From the cell containing the given text, extract its center point as [x, y] coordinate. 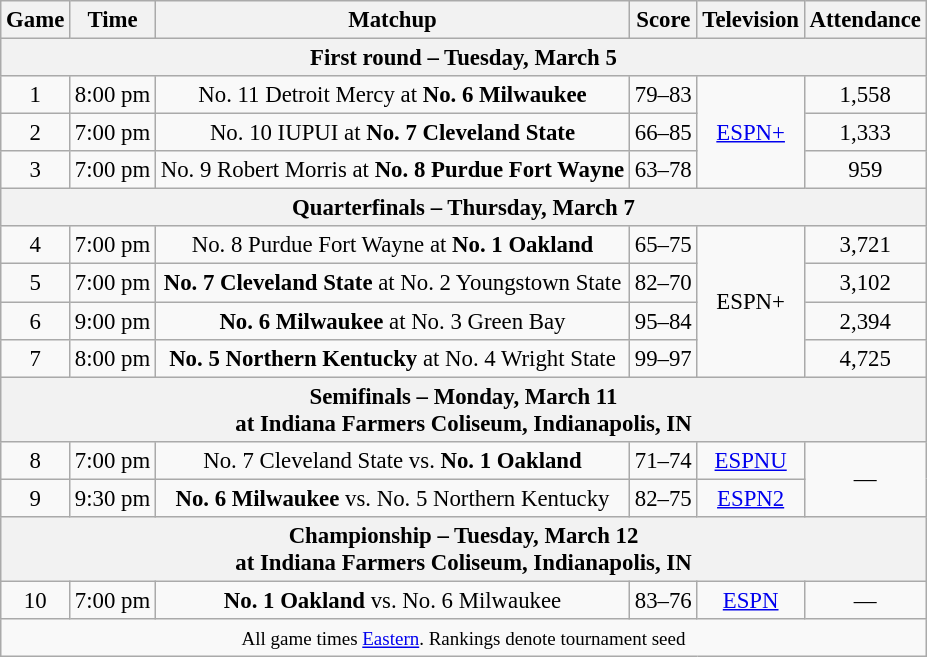
10 [36, 600]
Championship – Tuesday, March 12at Indiana Farmers Coliseum, Indianapolis, IN [464, 550]
9:30 pm [113, 498]
4 [36, 245]
71–74 [663, 460]
No. 10 IUPUI at No. 7 Cleveland State [392, 133]
1 [36, 95]
5 [36, 283]
Time [113, 20]
95–84 [663, 321]
No. 6 Milwaukee vs. No. 5 Northern Kentucky [392, 498]
82–70 [663, 283]
Attendance [865, 20]
6 [36, 321]
Score [663, 20]
No. 11 Detroit Mercy at No. 6 Milwaukee [392, 95]
4,725 [865, 358]
2 [36, 133]
No. 7 Cleveland State at No. 2 Youngstown State [392, 283]
9 [36, 498]
No. 8 Purdue Fort Wayne at No. 1 Oakland [392, 245]
Semifinals – Monday, March 11at Indiana Farmers Coliseum, Indianapolis, IN [464, 410]
No. 1 Oakland vs. No. 6 Milwaukee [392, 600]
Quarterfinals – Thursday, March 7 [464, 208]
3 [36, 170]
First round – Tuesday, March 5 [464, 58]
No. 5 Northern Kentucky at No. 4 Wright State [392, 358]
Game [36, 20]
9:00 pm [113, 321]
ESPN [750, 600]
83–76 [663, 600]
1,558 [865, 95]
3,721 [865, 245]
1,333 [865, 133]
65–75 [663, 245]
ESPN2 [750, 498]
79–83 [663, 95]
959 [865, 170]
Television [750, 20]
No. 9 Robert Morris at No. 8 Purdue Fort Wayne [392, 170]
Matchup [392, 20]
All game times Eastern. Rankings denote tournament seed [464, 638]
63–78 [663, 170]
8 [36, 460]
99–97 [663, 358]
7 [36, 358]
82–75 [663, 498]
3,102 [865, 283]
66–85 [663, 133]
No. 7 Cleveland State vs. No. 1 Oakland [392, 460]
No. 6 Milwaukee at No. 3 Green Bay [392, 321]
ESPNU [750, 460]
2,394 [865, 321]
